Provide the [x, y] coordinate of the cell's center where the given text is located.  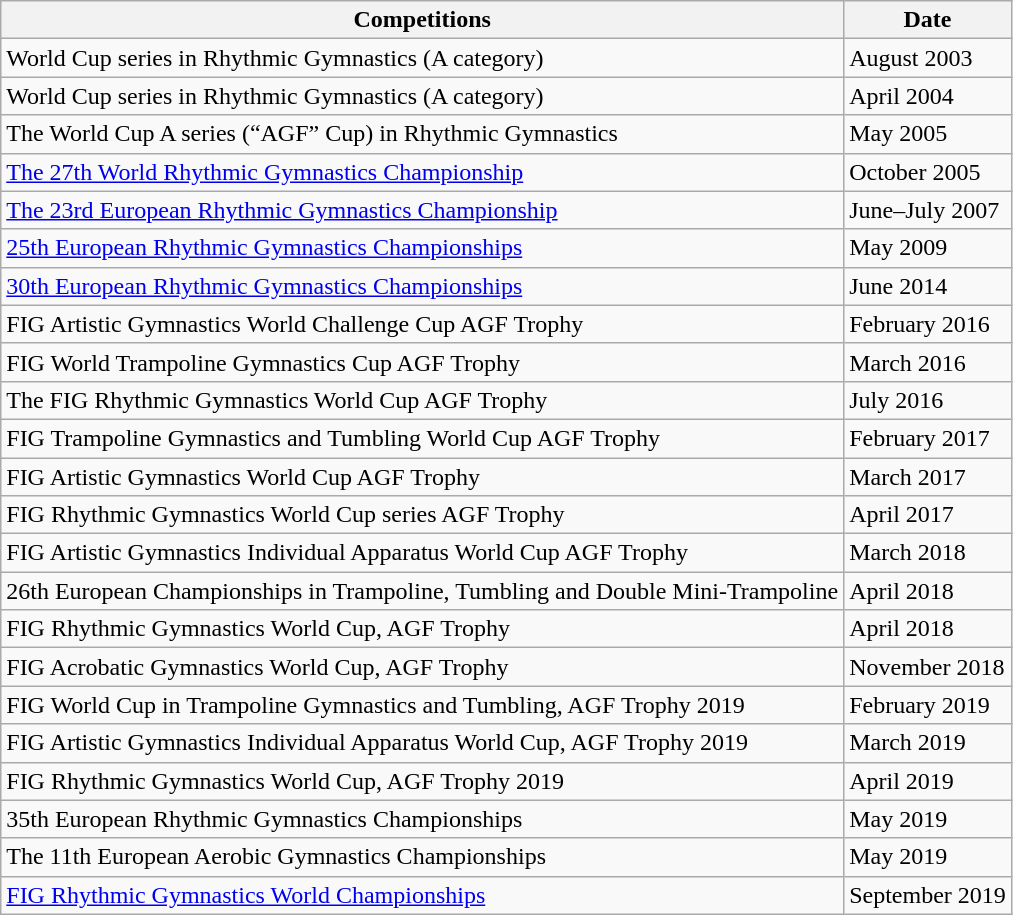
April 2017 [928, 515]
The 27th World Rhythmic Gymnastics Championship [422, 172]
FIG World Cup in Trampoline Gymnastics and Tumbling, AGF Trophy 2019 [422, 705]
The FIG Rhythmic Gymnastics World Cup AGF Trophy [422, 400]
March 2016 [928, 362]
35th European Rhythmic Gymnastics Championships [422, 819]
July 2016 [928, 400]
FIG Artistic Gymnastics World Challenge Cup AGF Trophy [422, 324]
The 11th European Aerobic Gymnastics Championships [422, 857]
25th European Rhythmic Gymnastics Championships [422, 248]
March 2017 [928, 477]
FIG World Trampoline Gymnastics Cup AGF Trophy [422, 362]
February 2019 [928, 705]
March 2019 [928, 743]
FIG Rhythmic Gymnastics World Cup series AGF Trophy [422, 515]
FIG Acrobatic Gymnastics World Cup, AGF Trophy [422, 667]
November 2018 [928, 667]
October 2005 [928, 172]
FIG Artistic Gymnastics Individual Apparatus World Cup, AGF Trophy 2019 [422, 743]
FIG Rhythmic Gymnastics World Championships [422, 895]
February 2016 [928, 324]
The 23rd European Rhythmic Gymnastics Championship [422, 210]
February 2017 [928, 438]
August 2003 [928, 58]
26th European Championships in Trampoline, Tumbling and Double Mini-Trampoline [422, 591]
June 2014 [928, 286]
May 2009 [928, 248]
Competitions [422, 20]
Date [928, 20]
April 2004 [928, 96]
September 2019 [928, 895]
FIG Artistic Gymnastics World Cup AGF Trophy [422, 477]
March 2018 [928, 553]
April 2019 [928, 781]
FIG Trampoline Gymnastics and Tumbling World Cup AGF Trophy [422, 438]
The World Cup A series (“AGF” Cup) in Rhythmic Gymnastics [422, 134]
FIG Rhythmic Gymnastics World Cup, AGF Trophy 2019 [422, 781]
May 2005 [928, 134]
June–July 2007 [928, 210]
FIG Rhythmic Gymnastics World Cup, AGF Trophy [422, 629]
FIG Artistic Gymnastics Individual Apparatus World Cup AGF Trophy [422, 553]
30th European Rhythmic Gymnastics Championships [422, 286]
